Return the (x, y) coordinate for the center point of the cell that contains the specified text.  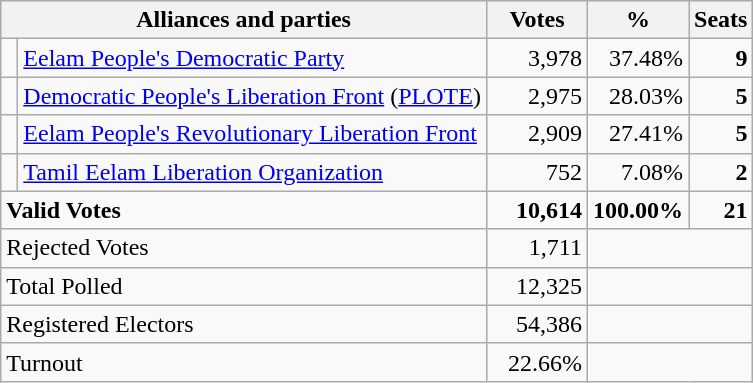
22.66% (536, 362)
Total Polled (244, 286)
12,325 (536, 286)
Alliances and parties (244, 20)
10,614 (536, 210)
% (638, 20)
Turnout (244, 362)
100.00% (638, 210)
Votes (536, 20)
3,978 (536, 58)
Democratic People's Liberation Front (PLOTE) (252, 96)
Valid Votes (244, 210)
752 (536, 172)
37.48% (638, 58)
54,386 (536, 324)
2,975 (536, 96)
Tamil Eelam Liberation Organization (252, 172)
27.41% (638, 134)
21 (721, 210)
Eelam People's Democratic Party (252, 58)
Eelam People's Revolutionary Liberation Front (252, 134)
28.03% (638, 96)
Registered Electors (244, 324)
Rejected Votes (244, 248)
1,711 (536, 248)
2,909 (536, 134)
2 (721, 172)
9 (721, 58)
Seats (721, 20)
7.08% (638, 172)
